Capture the cell that displays the provided text and extract its (X, Y) central coordinate. 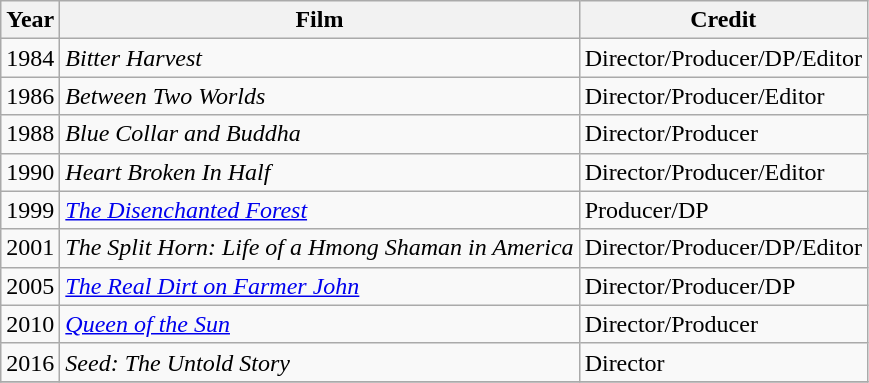
Director (723, 362)
The Disenchanted Forest (320, 210)
2010 (30, 324)
Director/Producer/DP (723, 286)
2005 (30, 286)
1986 (30, 96)
Seed: The Untold Story (320, 362)
Credit (723, 20)
Film (320, 20)
The Real Dirt on Farmer John (320, 286)
2016 (30, 362)
Heart Broken In Half (320, 172)
Producer/DP (723, 210)
1988 (30, 134)
Blue Collar and Buddha (320, 134)
Year (30, 20)
1990 (30, 172)
Queen of the Sun (320, 324)
Between Two Worlds (320, 96)
2001 (30, 248)
Bitter Harvest (320, 58)
1984 (30, 58)
The Split Horn: Life of a Hmong Shaman in America (320, 248)
1999 (30, 210)
